Pinpoint the cell where the given text exists, returning its (x, y) midpoint coordinate. 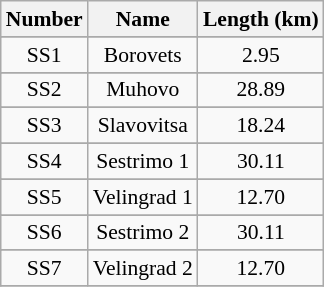
Slavovitsa (143, 126)
SS4 (44, 162)
Sestrimo 1 (143, 162)
SS1 (44, 55)
SS2 (44, 90)
Muhovo (143, 90)
28.89 (261, 90)
Sestrimo 2 (143, 233)
Length (km) (261, 19)
Name (143, 19)
18.24 (261, 126)
2.95 (261, 55)
SS6 (44, 233)
Velingrad 2 (143, 269)
Velingrad 1 (143, 197)
SS3 (44, 126)
SS7 (44, 269)
Number (44, 19)
SS5 (44, 197)
Borovets (143, 55)
